Detect which cell encompasses the target text, then output its [X, Y] center coordinate. 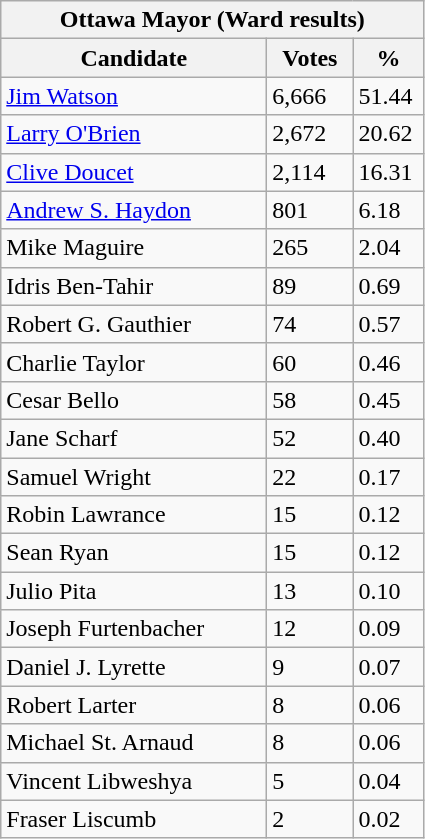
% [388, 58]
Votes [310, 58]
2,672 [310, 134]
Robin Lawrance [134, 515]
Jane Scharf [134, 438]
Jim Watson [134, 96]
Robert Larter [134, 705]
0.02 [388, 819]
0.46 [388, 362]
Vincent Libweshya [134, 781]
0.17 [388, 477]
265 [310, 248]
0.04 [388, 781]
51.44 [388, 96]
5 [310, 781]
0.09 [388, 629]
58 [310, 400]
0.40 [388, 438]
0.07 [388, 667]
0.10 [388, 591]
89 [310, 286]
Julio Pita [134, 591]
6,666 [310, 96]
9 [310, 667]
Charlie Taylor [134, 362]
Ottawa Mayor (Ward results) [212, 20]
Michael St. Arnaud [134, 743]
0.57 [388, 324]
52 [310, 438]
16.31 [388, 172]
2.04 [388, 248]
74 [310, 324]
Mike Maguire [134, 248]
Larry O'Brien [134, 134]
Daniel J. Lyrette [134, 667]
Joseph Furtenbacher [134, 629]
Robert G. Gauthier [134, 324]
801 [310, 210]
Candidate [134, 58]
Samuel Wright [134, 477]
Cesar Bello [134, 400]
Andrew S. Haydon [134, 210]
Clive Doucet [134, 172]
2,114 [310, 172]
12 [310, 629]
6.18 [388, 210]
0.45 [388, 400]
13 [310, 591]
22 [310, 477]
2 [310, 819]
20.62 [388, 134]
Sean Ryan [134, 553]
Fraser Liscumb [134, 819]
60 [310, 362]
0.69 [388, 286]
Idris Ben-Tahir [134, 286]
